Identify which cell holds the provided text, then report its (x, y) central coordinate. 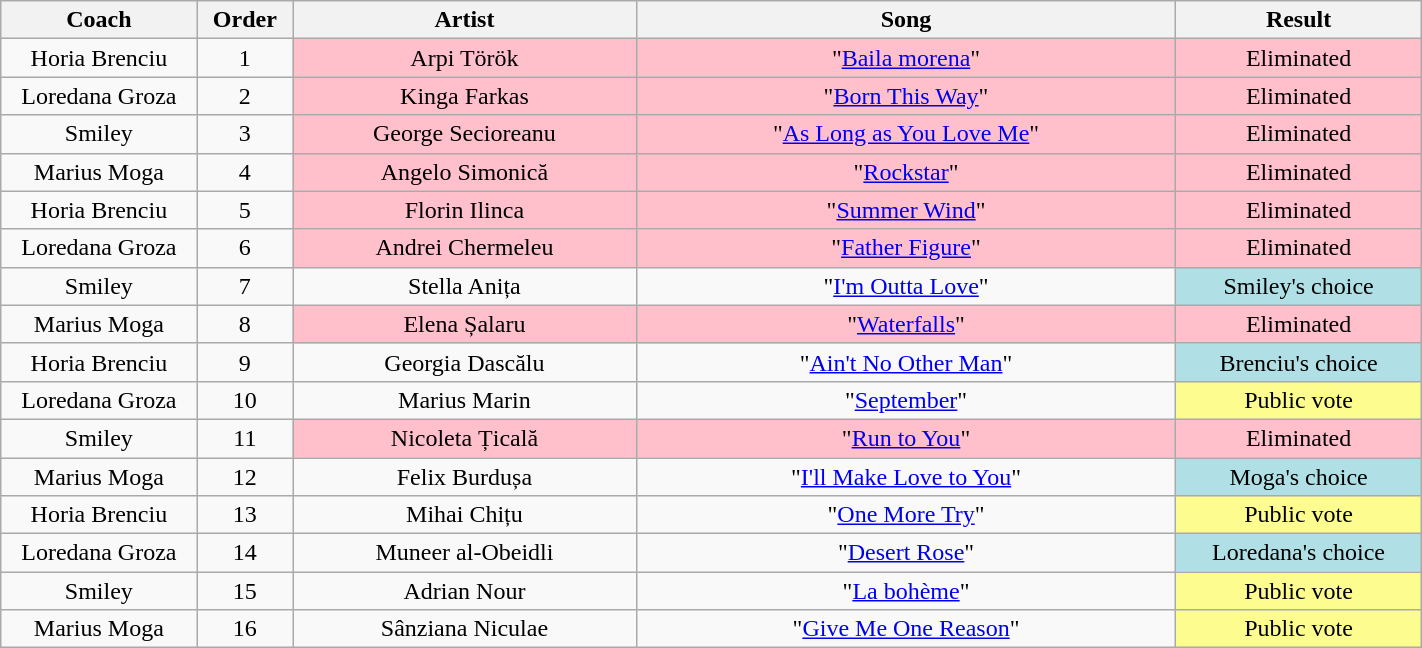
7 (245, 286)
"Waterfalls" (906, 324)
3 (245, 134)
8 (245, 324)
"Give Me One Reason" (906, 629)
"Ain't No Other Man" (906, 362)
Order (245, 20)
Marius Marin (464, 400)
Song (906, 20)
Artist (464, 20)
6 (245, 248)
"Born This Way" (906, 96)
"Summer Wind" (906, 210)
1 (245, 58)
Elena Șalaru (464, 324)
14 (245, 553)
Adrian Nour (464, 591)
"Run to You" (906, 438)
"As Long as You Love Me" (906, 134)
10 (245, 400)
Smiley's choice (1298, 286)
"Baila morena" (906, 58)
5 (245, 210)
Mihai Chițu (464, 515)
9 (245, 362)
Sânziana Niculae (464, 629)
Angelo Simonică (464, 172)
Stella Anița (464, 286)
4 (245, 172)
12 (245, 477)
"Father Figure" (906, 248)
Moga's choice (1298, 477)
Andrei Chermeleu (464, 248)
Muneer al-Obeidli (464, 553)
Felix Burdușa (464, 477)
"I'm Outta Love" (906, 286)
"La bohème" (906, 591)
Loredana's choice (1298, 553)
13 (245, 515)
Nicoleta Țicală (464, 438)
2 (245, 96)
Florin Ilinca (464, 210)
"One More Try" (906, 515)
George Secioreanu (464, 134)
15 (245, 591)
"I'll Make Love to You" (906, 477)
11 (245, 438)
Result (1298, 20)
Georgia Dascălu (464, 362)
"Desert Rose" (906, 553)
Kinga Farkas (464, 96)
Arpi Török (464, 58)
"September" (906, 400)
"Rockstar" (906, 172)
16 (245, 629)
Brenciu's choice (1298, 362)
Coach (99, 20)
